Capture the cell that displays the provided text and extract its [x, y] central coordinate. 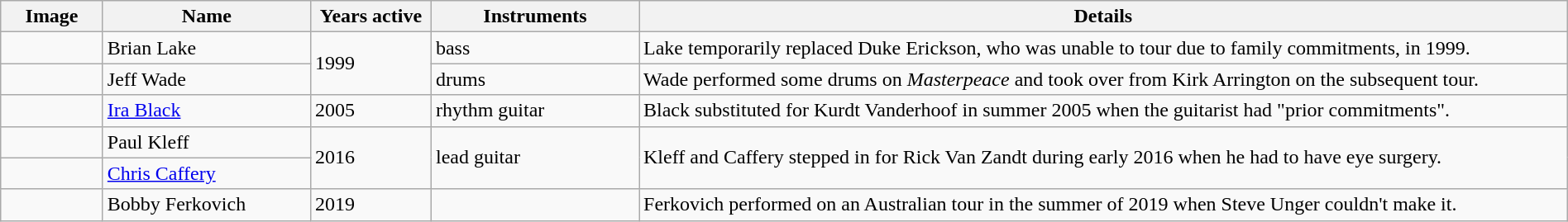
Black substituted for Kurdt Vanderhoof in summer 2005 when the guitarist had "prior commitments". [1103, 111]
Ferkovich performed on an Australian tour in the summer of 2019 when Steve Unger couldn't make it. [1103, 205]
Lake temporarily replaced Duke Erickson, who was unable to tour due to family commitments, in 1999. [1103, 48]
bass [534, 48]
2005 [370, 111]
Paul Kleff [207, 142]
Details [1103, 17]
rhythm guitar [534, 111]
Image [52, 17]
Years active [370, 17]
Instruments [534, 17]
Kleff and Caffery stepped in for Rick Van Zandt during early 2016 when he had to have eye surgery. [1103, 158]
Ira Black [207, 111]
2016 [370, 158]
lead guitar [534, 158]
Bobby Ferkovich [207, 205]
Wade performed some drums on Masterpeace and took over from Kirk Arrington on the subsequent tour. [1103, 79]
1999 [370, 64]
Brian Lake [207, 48]
Jeff Wade [207, 79]
2019 [370, 205]
Chris Caffery [207, 173]
drums [534, 79]
Name [207, 17]
